Locate the cell with the specified text and output its (x, y) center coordinate. 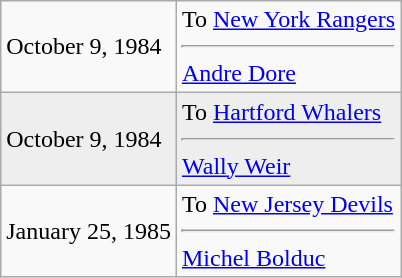
To Hartford WhalersWally Weir (288, 139)
To New York RangersAndre Dore (288, 47)
January 25, 1985 (89, 231)
To New Jersey DevilsMichel Bolduc (288, 231)
